Extract the [x, y] coordinate from the center of the cell holding the provided text.  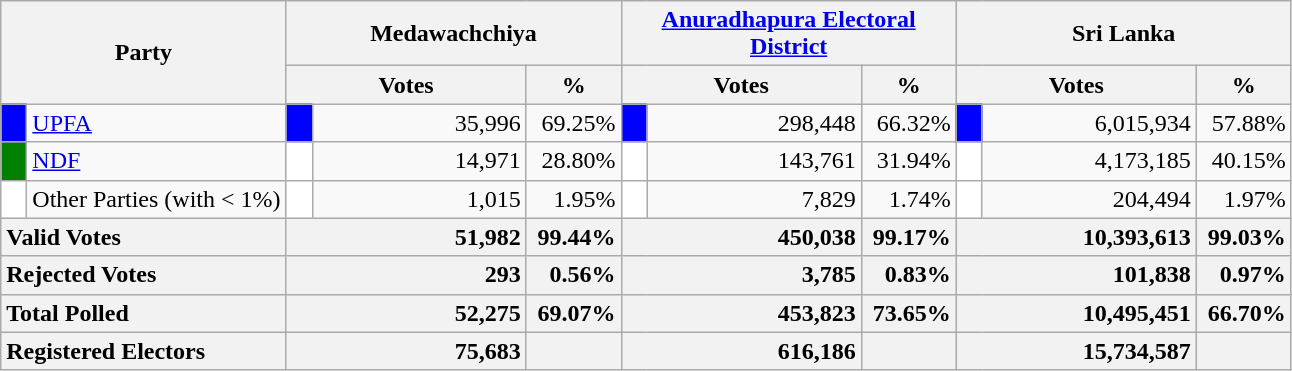
66.70% [1244, 313]
31.94% [908, 161]
99.44% [574, 237]
1.97% [1244, 199]
453,823 [741, 313]
0.56% [574, 275]
15,734,587 [1076, 351]
75,683 [406, 351]
298,448 [754, 123]
10,393,613 [1076, 237]
143,761 [754, 161]
28.80% [574, 161]
1,015 [419, 199]
Valid Votes [144, 237]
99.17% [908, 237]
616,186 [741, 351]
Medawachchiya [454, 34]
Rejected Votes [144, 275]
10,495,451 [1076, 313]
101,838 [1076, 275]
3,785 [741, 275]
293 [406, 275]
69.25% [574, 123]
6,015,934 [1089, 123]
UPFA [156, 123]
Other Parties (with < 1%) [156, 199]
7,829 [754, 199]
1.74% [908, 199]
Sri Lanka [1124, 34]
Total Polled [144, 313]
35,996 [419, 123]
Registered Electors [144, 351]
Anuradhapura Electoral District [788, 34]
14,971 [419, 161]
4,173,185 [1089, 161]
204,494 [1089, 199]
0.83% [908, 275]
NDF [156, 161]
Party [144, 52]
57.88% [1244, 123]
0.97% [1244, 275]
99.03% [1244, 237]
66.32% [908, 123]
40.15% [1244, 161]
51,982 [406, 237]
52,275 [406, 313]
73.65% [908, 313]
450,038 [741, 237]
69.07% [574, 313]
1.95% [574, 199]
